Capture the cell that displays the provided text and extract its (X, Y) central coordinate. 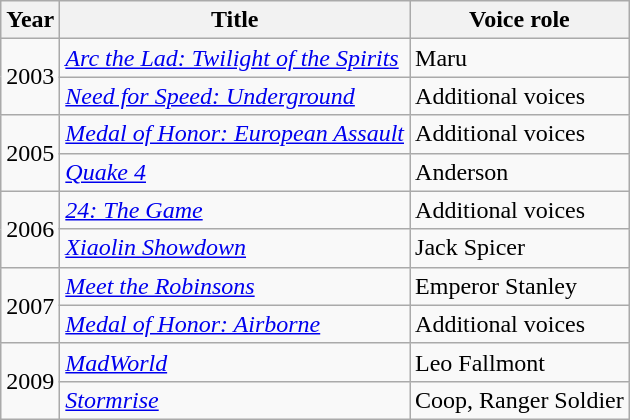
Voice role (520, 20)
Medal of Honor: European Assault (235, 134)
Title (235, 20)
2003 (30, 77)
Meet the Robinsons (235, 286)
Quake 4 (235, 172)
Stormrise (235, 400)
Year (30, 20)
2005 (30, 153)
2009 (30, 381)
Emperor Stanley (520, 286)
Medal of Honor: Airborne (235, 324)
Coop, Ranger Soldier (520, 400)
Xiaolin Showdown (235, 248)
Jack Spicer (520, 248)
Need for Speed: Underground (235, 96)
24: The Game (235, 210)
MadWorld (235, 362)
2006 (30, 229)
Leo Fallmont (520, 362)
2007 (30, 305)
Arc the Lad: Twilight of the Spirits (235, 58)
Maru (520, 58)
Anderson (520, 172)
